Return the [X, Y] coordinate for the center point of the cell that contains the specified text.  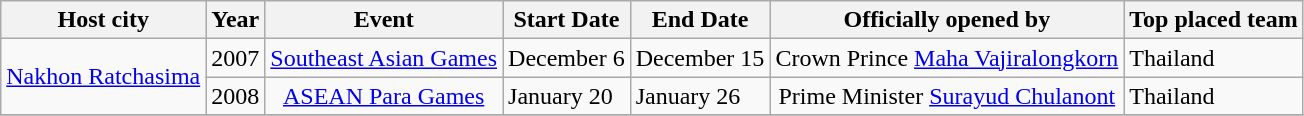
2007 [236, 58]
ASEAN Para Games [384, 96]
Year [236, 20]
Crown Prince Maha Vajiralongkorn [947, 58]
Top placed team [1214, 20]
Event [384, 20]
January 20 [567, 96]
December 15 [700, 58]
Southeast Asian Games [384, 58]
End Date [700, 20]
2008 [236, 96]
Host city [104, 20]
Nakhon Ratchasima [104, 77]
Start Date [567, 20]
Officially opened by [947, 20]
January 26 [700, 96]
December 6 [567, 58]
Prime Minister Surayud Chulanont [947, 96]
